Locate the cell with the specified text and output its (X, Y) center coordinate. 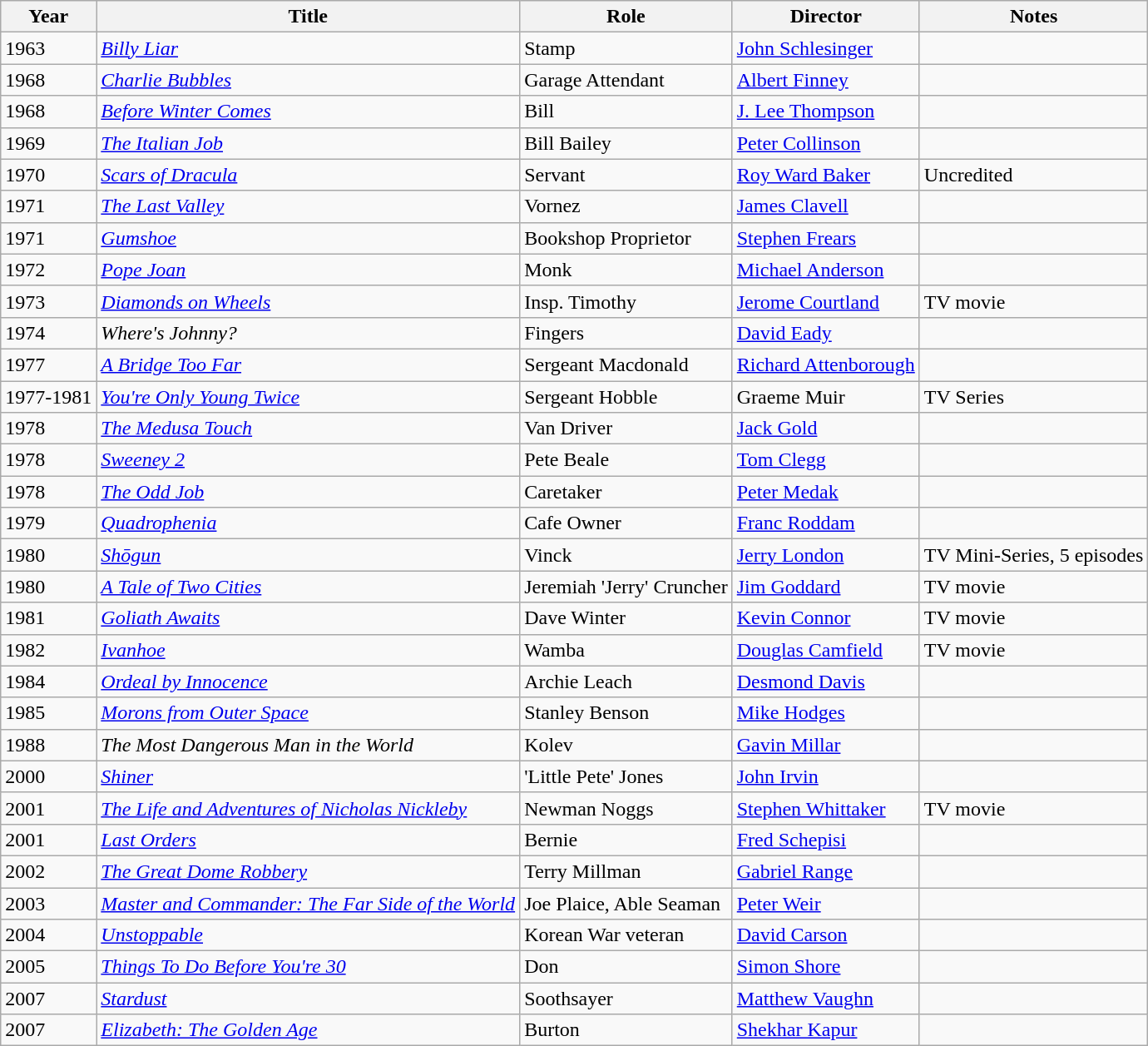
You're Only Young Twice (308, 397)
Unstoppable (308, 935)
2005 (48, 967)
Newman Noggs (626, 808)
Fingers (626, 333)
Jeremiah 'Jerry' Cruncher (626, 587)
Franc Roddam (825, 523)
Dave Winter (626, 618)
Jim Goddard (825, 587)
Stephen Frears (825, 238)
Sergeant Hobble (626, 397)
Shiner (308, 776)
Monk (626, 270)
Terry Millman (626, 871)
Don (626, 967)
Jack Gold (825, 429)
1963 (48, 48)
Diamonds on Wheels (308, 301)
A Bridge Too Far (308, 364)
Master and Commander: The Far Side of the World (308, 903)
Richard Attenborough (825, 364)
Michael Anderson (825, 270)
Simon Shore (825, 967)
Shōgun (308, 555)
Stamp (626, 48)
The Great Dome Robbery (308, 871)
Ivanhoe (308, 650)
TV Series (1033, 397)
Douglas Camfield (825, 650)
Sergeant Macdonald (626, 364)
Pope Joan (308, 270)
Title (308, 17)
Matthew Vaughn (825, 999)
The Life and Adventures of Nicholas Nickleby (308, 808)
1985 (48, 713)
Albert Finney (825, 80)
The Italian Job (308, 143)
2003 (48, 903)
Stanley Benson (626, 713)
Things To Do Before You're 30 (308, 967)
Servant (626, 175)
John Irvin (825, 776)
Role (626, 17)
2000 (48, 776)
Year (48, 17)
1988 (48, 745)
Morons from Outer Space (308, 713)
Billy Liar (308, 48)
Burton (626, 1030)
Quadrophenia (308, 523)
Archie Leach (626, 682)
Desmond Davis (825, 682)
Sweeney 2 (308, 460)
Peter Collinson (825, 143)
1974 (48, 333)
Scars of Dracula (308, 175)
Bill (626, 112)
Roy Ward Baker (825, 175)
1977 (48, 364)
1982 (48, 650)
John Schlesinger (825, 48)
Goliath Awaits (308, 618)
Mike Hodges (825, 713)
Bill Bailey (626, 143)
2002 (48, 871)
1973 (48, 301)
Korean War veteran (626, 935)
Notes (1033, 17)
J. Lee Thompson (825, 112)
James Clavell (825, 206)
Peter Medak (825, 492)
1977-1981 (48, 397)
Last Orders (308, 840)
Where's Johnny? (308, 333)
Kolev (626, 745)
Before Winter Comes (308, 112)
Insp. Timothy (626, 301)
Tom Clegg (825, 460)
Soothsayer (626, 999)
The Most Dangerous Man in the World (308, 745)
Jerry London (825, 555)
Graeme Muir (825, 397)
Shekhar Kapur (825, 1030)
Jerome Courtland (825, 301)
A Tale of Two Cities (308, 587)
'Little Pete' Jones (626, 776)
Caretaker (626, 492)
Uncredited (1033, 175)
1984 (48, 682)
Joe Plaice, Able Seaman (626, 903)
Garage Attendant (626, 80)
The Medusa Touch (308, 429)
The Last Valley (308, 206)
Gabriel Range (825, 871)
2004 (48, 935)
David Carson (825, 935)
Peter Weir (825, 903)
Van Driver (626, 429)
1972 (48, 270)
Gumshoe (308, 238)
Stardust (308, 999)
Director (825, 17)
The Odd Job (308, 492)
1970 (48, 175)
Vinck (626, 555)
TV Mini-Series, 5 episodes (1033, 555)
1969 (48, 143)
Elizabeth: The Golden Age (308, 1030)
Bernie (626, 840)
Pete Beale (626, 460)
Wamba (626, 650)
1979 (48, 523)
1981 (48, 618)
Vornez (626, 206)
Ordeal by Innocence (308, 682)
Charlie Bubbles (308, 80)
Kevin Connor (825, 618)
Gavin Millar (825, 745)
Cafe Owner (626, 523)
Fred Schepisi (825, 840)
Stephen Whittaker (825, 808)
Bookshop Proprietor (626, 238)
David Eady (825, 333)
